For the text-containing cell, return its midpoint in [x, y] coordinate format. 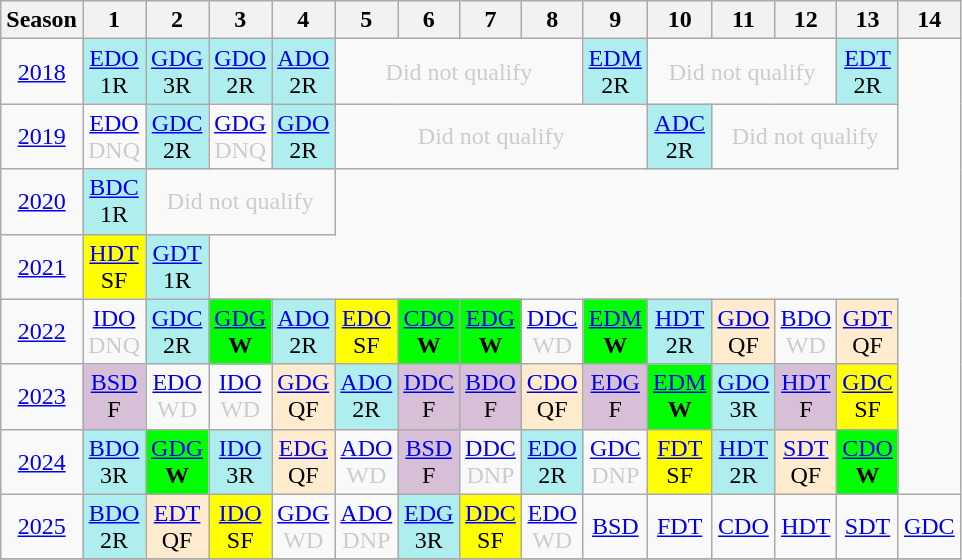
BDO3R [114, 462]
9 [615, 20]
4 [304, 20]
BDC1R [114, 202]
8 [552, 20]
6 [429, 20]
12 [806, 20]
IDOSF [240, 526]
ADC2R [679, 136]
2023 [42, 396]
EDGW [491, 332]
5 [366, 20]
2021 [42, 266]
2018 [42, 72]
2020 [42, 202]
2022 [42, 332]
EDO1R [114, 72]
EDGF [615, 396]
10 [679, 20]
DDCF [429, 396]
GDCSF [868, 396]
GDG3R [178, 72]
SDT [868, 526]
EDOSF [366, 332]
GDCDNP [615, 462]
GDT1R [178, 266]
BDO2R [114, 526]
FDT [679, 526]
HDTF [806, 396]
EDTQF [178, 526]
2025 [42, 526]
2019 [42, 136]
GDGWD [304, 526]
HDTSF [114, 266]
IDODNQ [114, 332]
CDO [744, 526]
EDM2R [615, 72]
EDODNQ [114, 136]
FDTSF [679, 462]
EDO2R [552, 462]
CDOQF [552, 396]
BSD [615, 526]
BDOWD [806, 332]
ADOWD [366, 462]
IDO3R [240, 462]
IDOWD [240, 396]
EDGQF [304, 462]
ADODNP [366, 526]
GDGQF [304, 396]
7 [491, 20]
2 [178, 20]
GDOQF [744, 332]
2024 [42, 462]
3 [240, 20]
EDT2R [868, 72]
DDCWD [552, 332]
GDC [929, 526]
HDT [806, 526]
13 [868, 20]
EDG3R [429, 526]
DDCSF [491, 526]
1 [114, 20]
11 [744, 20]
BDOF [491, 396]
SDTQF [806, 462]
GDTQF [868, 332]
14 [929, 20]
GDGDNQ [240, 136]
DDCDNP [491, 462]
GDO3R [744, 396]
Season [42, 20]
